Extract the (X, Y) coordinate from the center of the cell holding the provided text.  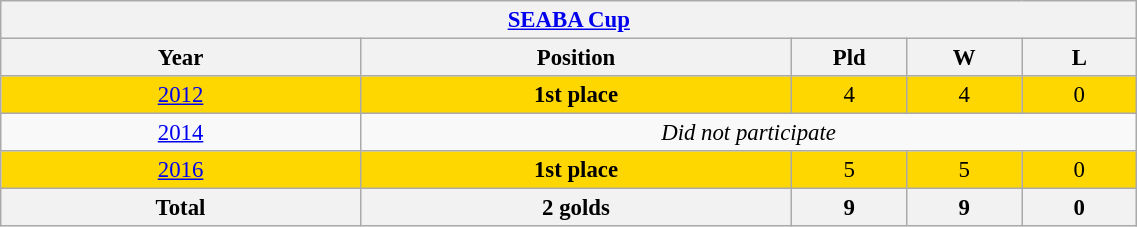
Did not participate (748, 133)
L (1080, 58)
2014 (181, 133)
Position (576, 58)
2 golds (576, 208)
2012 (181, 95)
SEABA Cup (569, 20)
Year (181, 58)
Total (181, 208)
2016 (181, 170)
Pld (850, 58)
W (964, 58)
